Pinpoint the cell where the given text exists, returning its [x, y] midpoint coordinate. 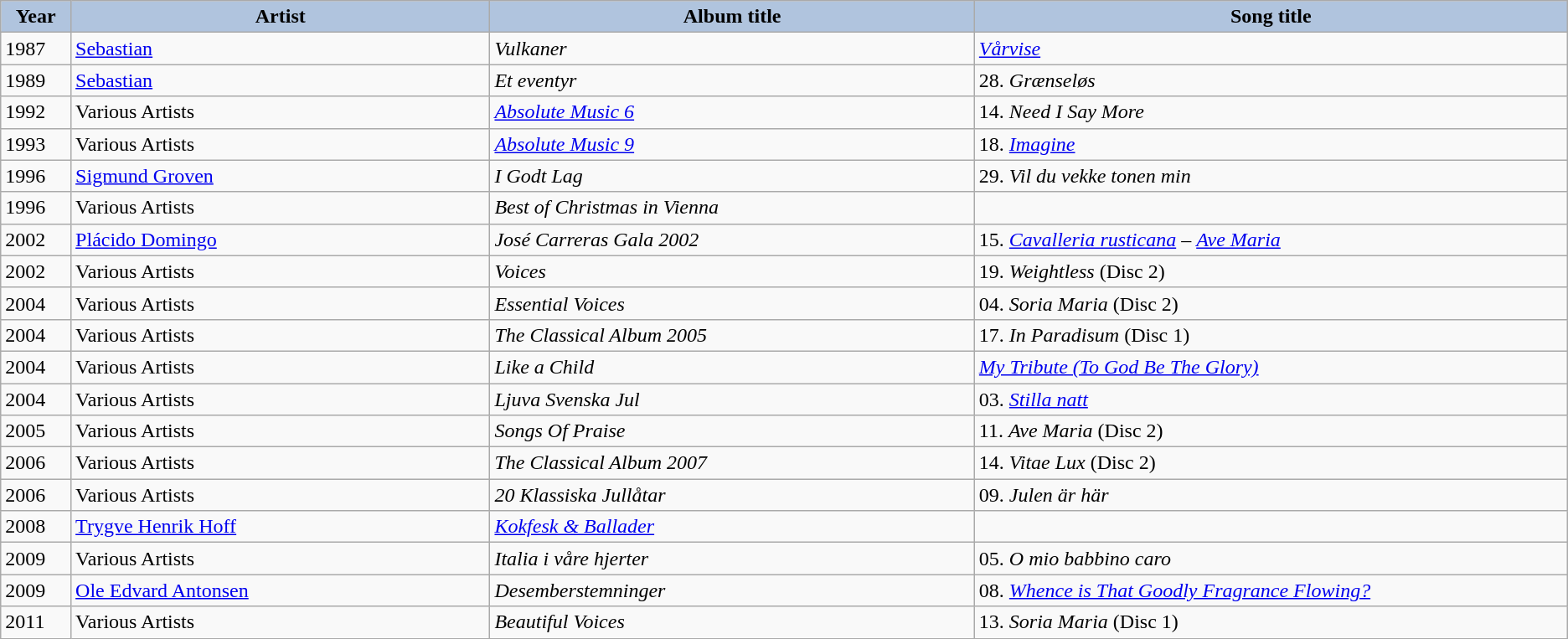
13. Soria Maria (Disc 1) [1271, 622]
Absolute Music 6 [732, 112]
Beautiful Voices [732, 622]
Like a Child [732, 367]
Album title [732, 17]
I Godt Lag [732, 176]
04. Soria Maria (Disc 2) [1271, 303]
Vulkaner [732, 49]
05. O mio babbino caro [1271, 559]
Italia i våre hjerter [732, 559]
03. Stilla natt [1271, 399]
1992 [36, 112]
Sigmund Groven [281, 176]
Artist [281, 17]
Kokfesk & Ballader [732, 527]
Trygve Henrik Hoff [281, 527]
Voices [732, 271]
Essential Voices [732, 303]
Desemberstemninger [732, 590]
Ljuva Svenska Jul [732, 399]
2005 [36, 431]
Plácido Domingo [281, 240]
28. Grænseløs [1271, 80]
Vårvise [1271, 49]
Best of Christmas in Vienna [732, 208]
Year [36, 17]
Song title [1271, 17]
18. Imagine [1271, 144]
Et eventyr [732, 80]
Ole Edvard Antonsen [281, 590]
2011 [36, 622]
14. Need I Say More [1271, 112]
José Carreras Gala 2002 [732, 240]
11. Ave Maria (Disc 2) [1271, 431]
14. Vitae Lux (Disc 2) [1271, 463]
1993 [36, 144]
19. Weightless (Disc 2) [1271, 271]
The Classical Album 2005 [732, 335]
The Classical Album 2007 [732, 463]
1989 [36, 80]
20 Klassiska Jullåtar [732, 495]
Songs Of Praise [732, 431]
1987 [36, 49]
08. Whence is That Goodly Fragrance Flowing? [1271, 590]
09. Julen är här [1271, 495]
Absolute Music 9 [732, 144]
29. Vil du vekke tonen min [1271, 176]
15. Cavalleria rusticana – Ave Maria [1271, 240]
My Tribute (To God Be The Glory) [1271, 367]
2008 [36, 527]
17. In Paradisum (Disc 1) [1271, 335]
